Search for the cell housing the specified text and yield its [X, Y] center coordinate. 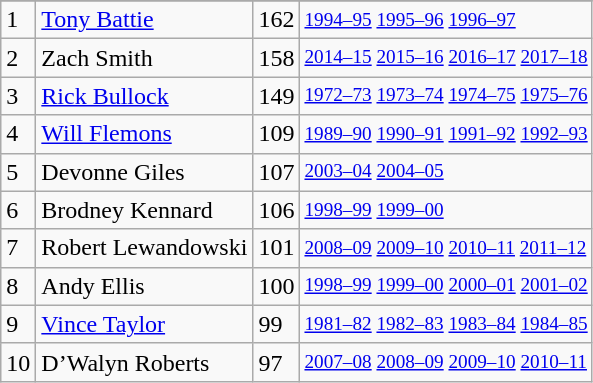
Robert Lewandowski [144, 248]
6 [18, 210]
106 [276, 210]
1998–99 1999–00 2000–01 2001–02 [446, 286]
2007–08 2008–09 2009–10 2010–11 [446, 362]
1989–90 1990–91 1991–92 1992–93 [446, 134]
4 [18, 134]
101 [276, 248]
Will Flemons [144, 134]
1998–99 1999–00 [446, 210]
Brodney Kennard [144, 210]
100 [276, 286]
97 [276, 362]
5 [18, 172]
1972–73 1973–74 1974–75 1975–76 [446, 96]
Vince Taylor [144, 324]
109 [276, 134]
2014–15 2015–16 2016–17 2017–18 [446, 58]
158 [276, 58]
3 [18, 96]
9 [18, 324]
Rick Bullock [144, 96]
Tony Battie [144, 20]
2 [18, 58]
Andy Ellis [144, 286]
10 [18, 362]
Devonne Giles [144, 172]
1981–82 1982–83 1983–84 1984–85 [446, 324]
Zach Smith [144, 58]
7 [18, 248]
162 [276, 20]
1994–95 1995–96 1996–97 [446, 20]
107 [276, 172]
99 [276, 324]
2008–09 2009–10 2010–11 2011–12 [446, 248]
8 [18, 286]
1 [18, 20]
149 [276, 96]
D’Walyn Roberts [144, 362]
2003–04 2004–05 [446, 172]
